Pinpoint the cell where the given text exists, returning its (X, Y) midpoint coordinate. 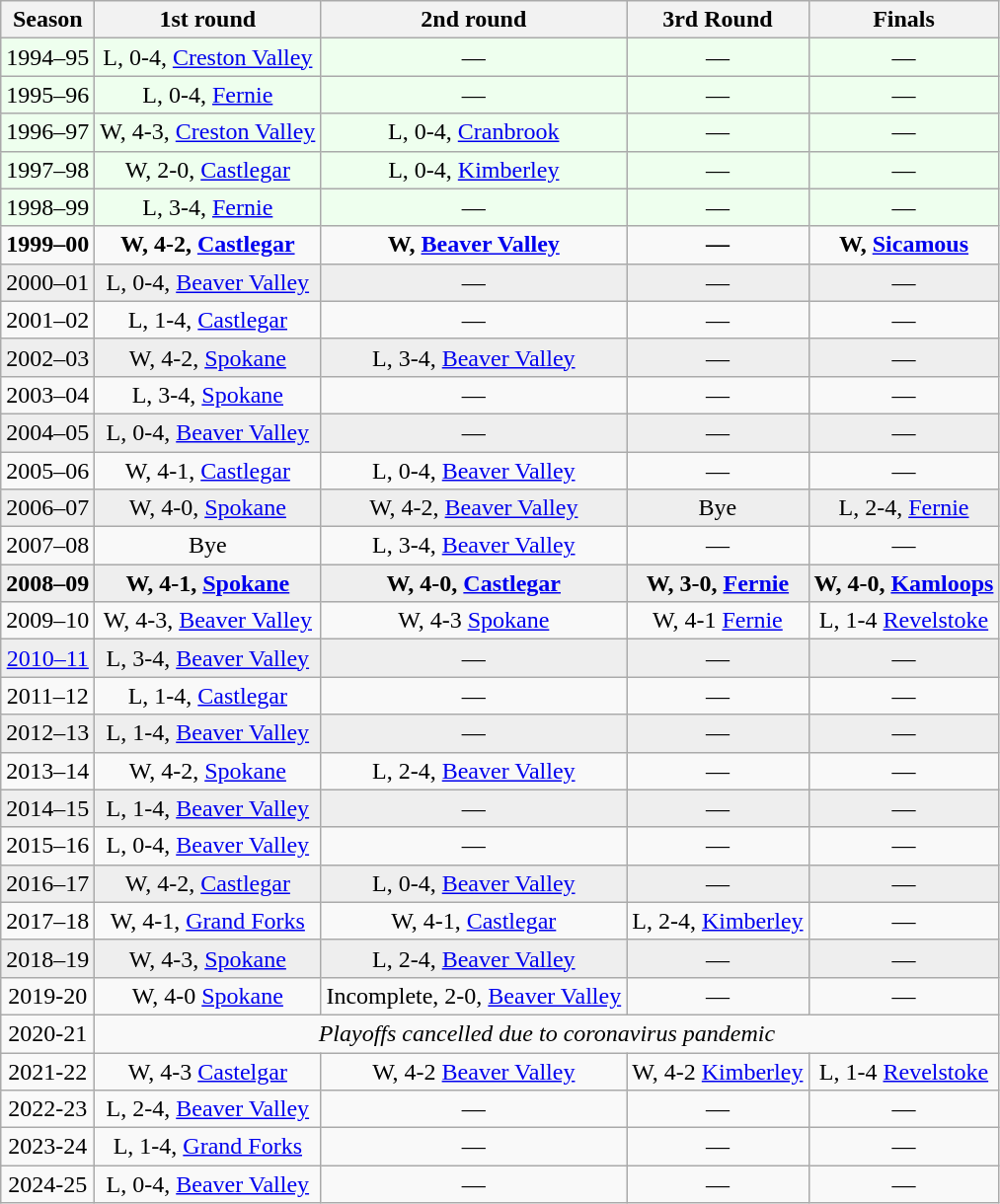
2021-22 (47, 1071)
W, 4-3 Spokane (474, 621)
2011–12 (47, 696)
W, 4-2 Beaver Valley (474, 1071)
2018–19 (47, 958)
L, 0-4, Cranbrook (474, 132)
2023-24 (47, 1147)
2002–03 (47, 357)
W, 4-0 Spokane (207, 996)
L, 0-4, Fernie (207, 95)
1999–00 (47, 245)
2022-23 (47, 1109)
2019-20 (47, 996)
W, Beaver Valley (474, 245)
W, 4-0, Kamloops (904, 583)
2007–08 (47, 546)
2017–18 (47, 921)
1st round (207, 20)
Incomplete, 2-0, Beaver Valley (474, 996)
W, 4-3, Creston Valley (207, 132)
L, 1-4, Grand Forks (207, 1147)
2004–05 (47, 432)
2009–10 (47, 621)
1997–98 (47, 170)
L, 3-4, Fernie (207, 207)
W, 4-2 Kimberley (718, 1071)
Finals (904, 20)
1995–96 (47, 95)
2006–07 (47, 508)
W, 2-0, Castlegar (207, 170)
L, 0-4, Kimberley (474, 170)
L, 2-4, Kimberley (718, 921)
W, 4-3 Castelgar (207, 1071)
2008–09 (47, 583)
W, 4-2, Beaver Valley (474, 508)
2005–06 (47, 471)
3rd Round (718, 20)
W, 4-3, Beaver Valley (207, 621)
2010–11 (47, 658)
W, 4-1 Fernie (718, 621)
2001–02 (47, 320)
L, 3-4, Spokane (207, 395)
W, 3-0, Fernie (718, 583)
2020-21 (47, 1033)
2016–17 (47, 883)
2012–13 (47, 733)
W, 4-0, Spokane (207, 508)
L, 2-4, Fernie (904, 508)
Season (47, 20)
W, 4-1, Spokane (207, 583)
2000–01 (47, 282)
2003–04 (47, 395)
Playoffs cancelled due to coronavirus pandemic (547, 1033)
1998–99 (47, 207)
2015–16 (47, 846)
2024-25 (47, 1184)
1994–95 (47, 57)
2013–14 (47, 771)
1996–97 (47, 132)
W, Sicamous (904, 245)
2014–15 (47, 808)
W, 4-0, Castlegar (474, 583)
2nd round (474, 20)
W, 4-3, Spokane (207, 958)
L, 0-4, Creston Valley (207, 57)
W, 4-1, Grand Forks (207, 921)
